Provide the [x, y] coordinate of the cell's center where the given text is located.  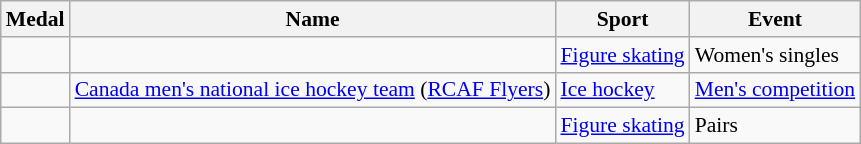
Canada men's national ice hockey team (RCAF Flyers) [313, 90]
Men's competition [776, 90]
Pairs [776, 126]
Name [313, 19]
Event [776, 19]
Medal [36, 19]
Sport [622, 19]
Ice hockey [622, 90]
Women's singles [776, 55]
